Return [X, Y] of the center of cell containing provided text 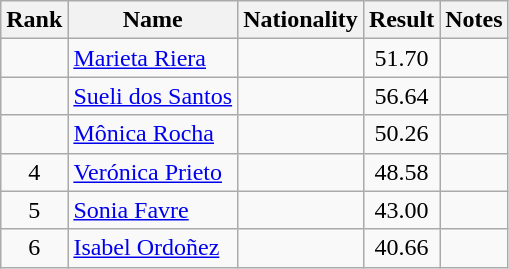
43.00 [401, 210]
56.64 [401, 96]
Sonia Favre [153, 210]
5 [34, 210]
Verónica Prieto [153, 172]
Nationality [301, 20]
50.26 [401, 134]
6 [34, 248]
40.66 [401, 248]
Rank [34, 20]
4 [34, 172]
Result [401, 20]
48.58 [401, 172]
51.70 [401, 58]
Marieta Riera [153, 58]
Name [153, 20]
Notes [474, 20]
Mônica Rocha [153, 134]
Sueli dos Santos [153, 96]
Isabel Ordoñez [153, 248]
